Determine the (X, Y) coordinate at the center of the cell enclosing the given text.  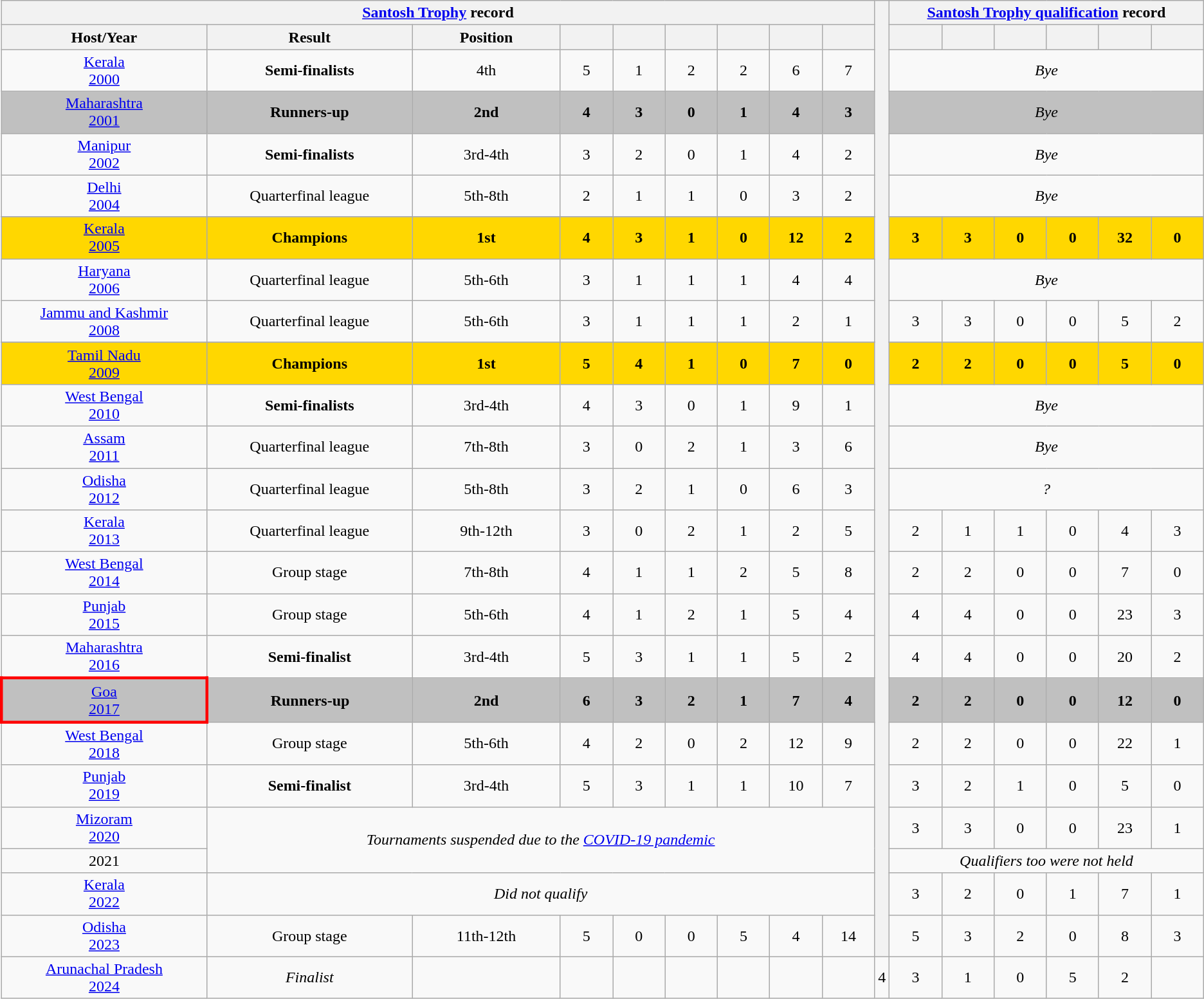
Jammu and Kashmir2008 (104, 322)
Odisha2012 (104, 489)
Position (486, 37)
20 (1124, 657)
Punjab2015 (104, 615)
West Bengal2014 (104, 573)
9th-12th (486, 531)
10 (796, 786)
22 (1124, 744)
14 (848, 935)
Result (310, 37)
Maharashtra2001 (104, 112)
Kerala2013 (104, 531)
Santosh Trophy qualification record (1047, 13)
Host/Year (104, 37)
Goa2017 (104, 700)
Did not qualify (541, 894)
Kerala2022 (104, 894)
11th-12th (486, 935)
2021 (104, 861)
Kerala2005 (104, 238)
Arunachal Pradesh2024 (104, 978)
4th (486, 71)
Delhi2004 (104, 196)
32 (1124, 238)
? (1047, 489)
Mizoram2020 (104, 827)
Odisha2023 (104, 935)
Manipur2002 (104, 154)
Punjab2019 (104, 786)
Santosh Trophy record (437, 13)
West Bengal2010 (104, 405)
Kerala2000 (104, 71)
Haryana2006 (104, 279)
Tamil Nadu2009 (104, 363)
Maharashtra2016 (104, 657)
West Bengal2018 (104, 744)
Assam2011 (104, 446)
Tournaments suspended due to the COVID-19 pandemic (541, 840)
Finalist (310, 978)
Qualifiers too were not held (1047, 861)
